For the text-containing cell, return its midpoint in (x, y) coordinate format. 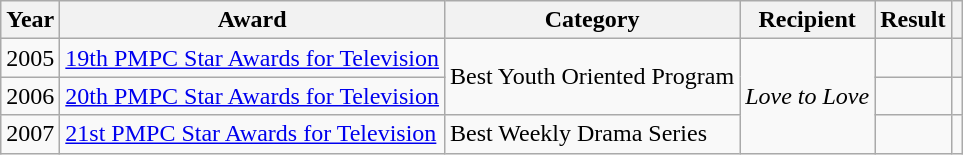
2006 (30, 96)
2007 (30, 134)
2005 (30, 58)
Love to Love (808, 96)
Category (592, 20)
19th PMPC Star Awards for Television (252, 58)
21st PMPC Star Awards for Television (252, 134)
Result (913, 20)
Best Weekly Drama Series (592, 134)
Award (252, 20)
Year (30, 20)
Recipient (808, 20)
Best Youth Oriented Program (592, 77)
20th PMPC Star Awards for Television (252, 96)
